Return the [X, Y] coordinate for the center point of the cell that contains the specified text.  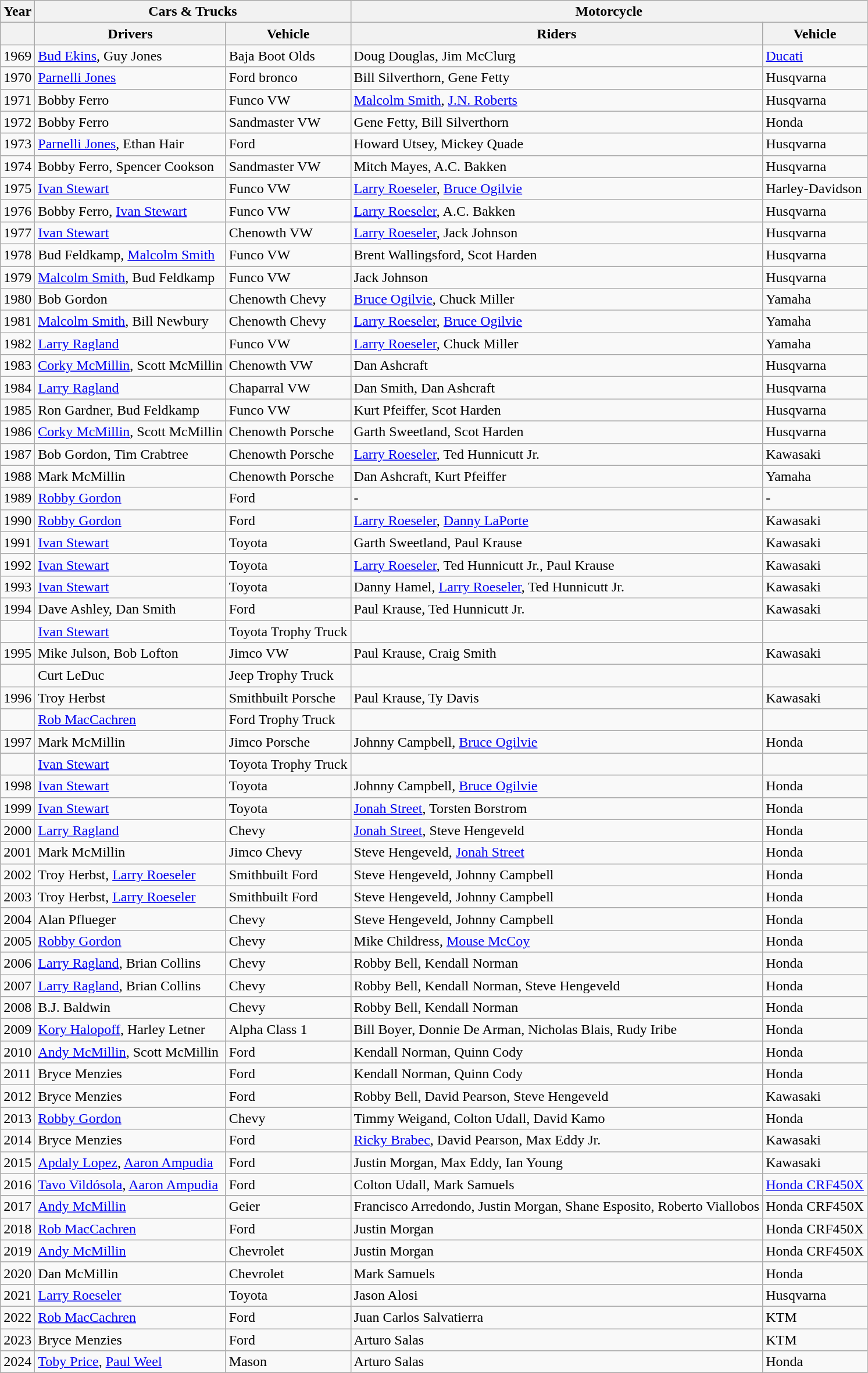
Mitch Mayes, A.C. Bakken [557, 166]
Larry Roeseler, Ted Hunnicutt Jr., Paul Krause [557, 565]
Bob Gordon, Tim Crabtree [130, 454]
1992 [17, 565]
Baja Boot Olds [288, 56]
Ducati [815, 56]
Drivers [130, 34]
1996 [17, 698]
2018 [17, 1229]
Paul Krause, Ted Hunnicutt Jr. [557, 609]
1979 [17, 277]
1983 [17, 366]
2016 [17, 1185]
Parnelli Jones [130, 78]
1989 [17, 498]
2017 [17, 1207]
1999 [17, 808]
Larry Roeseler [130, 1295]
1991 [17, 543]
1972 [17, 122]
Larry Roeseler, A.C. Bakken [557, 211]
1987 [17, 454]
Colton Udall, Mark Samuels [557, 1185]
Dan McMillin [130, 1273]
Francisco Arredondo, Justin Morgan, Shane Esposito, Roberto Viallobos [557, 1207]
Tavo Vildósola, Aaron Ampudia [130, 1185]
1990 [17, 520]
Garth Sweetland, Scot Harden [557, 432]
1970 [17, 78]
1994 [17, 609]
Bruce Ogilvie, Chuck Miller [557, 299]
Year [17, 12]
1975 [17, 188]
Gene Fetty, Bill Silverthorn [557, 122]
2009 [17, 1030]
Jonah Street, Steve Hengeveld [557, 830]
Bud Ekins, Guy Jones [130, 56]
Jimco Porsche [288, 742]
2020 [17, 1273]
1969 [17, 56]
Doug Douglas, Jim McClurg [557, 56]
1976 [17, 211]
1993 [17, 587]
1995 [17, 654]
Bud Feldkamp, Malcolm Smith [130, 255]
Toby Price, Paul Weel [130, 1362]
Mark Samuels [557, 1273]
Cars & Trucks [193, 12]
1971 [17, 100]
Troy Herbst [130, 698]
Jimco VW [288, 654]
2000 [17, 830]
2001 [17, 853]
Kurt Pfeiffer, Scot Harden [557, 410]
Robby Bell, David Pearson, Steve Hengeveld [557, 1096]
2024 [17, 1362]
2008 [17, 1008]
Alpha Class 1 [288, 1030]
Malcolm Smith, Bill Newbury [130, 322]
Justin Morgan, Max Eddy, Ian Young [557, 1162]
2005 [17, 941]
Smithbuilt Porsche [288, 698]
1973 [17, 144]
Motorcycle [609, 12]
1998 [17, 786]
Mason [288, 1362]
Jeep Trophy Truck [288, 676]
Alan Pflueger [130, 919]
Harley-Davidson [815, 188]
Ricky Brabec, David Pearson, Max Eddy Jr. [557, 1140]
Larry Roeseler, Danny LaPorte [557, 520]
2011 [17, 1074]
1988 [17, 476]
Dan Ashcraft [557, 366]
1997 [17, 742]
2019 [17, 1251]
B.J. Baldwin [130, 1008]
Mike Childress, Mouse McCoy [557, 941]
Dan Ashcraft, Kurt Pfeiffer [557, 476]
2015 [17, 1162]
2014 [17, 1140]
Geier [288, 1207]
Jonah Street, Torsten Borstrom [557, 808]
Larry Roeseler, Ted Hunnicutt Jr. [557, 454]
2012 [17, 1096]
Paul Krause, Ty Davis [557, 698]
2004 [17, 919]
Dan Smith, Dan Ashcraft [557, 388]
Ron Gardner, Bud Feldkamp [130, 410]
2002 [17, 875]
1978 [17, 255]
2010 [17, 1052]
2022 [17, 1317]
Larry Roeseler, Jack Johnson [557, 233]
Steve Hengeveld, Jonah Street [557, 853]
1974 [17, 166]
Ford bronco [288, 78]
2023 [17, 1339]
Jack Johnson [557, 277]
Kory Halopoff, Harley Letner [130, 1030]
1985 [17, 410]
Timmy Weigand, Colton Udall, David Kamo [557, 1118]
Brent Wallingsford, Scot Harden [557, 255]
Parnelli Jones, Ethan Hair [130, 144]
1977 [17, 233]
2013 [17, 1118]
Bobby Ferro, Spencer Cookson [130, 166]
Dave Ashley, Dan Smith [130, 609]
Bill Boyer, Donnie De Arman, Nicholas Blais, Rudy Iribe [557, 1030]
1986 [17, 432]
Paul Krause, Craig Smith [557, 654]
Bill Silverthorn, Gene Fetty [557, 78]
2006 [17, 963]
Apdaly Lopez, Aaron Ampudia [130, 1162]
Larry Roeseler, Chuck Miller [557, 344]
Jimco Chevy [288, 853]
Mike Julson, Bob Lofton [130, 654]
Bobby Ferro, Ivan Stewart [130, 211]
Riders [557, 34]
Garth Sweetland, Paul Krause [557, 543]
Howard Utsey, Mickey Quade [557, 144]
Danny Hamel, Larry Roeseler, Ted Hunnicutt Jr. [557, 587]
Curt LeDuc [130, 676]
2021 [17, 1295]
2003 [17, 897]
Andy McMillin, Scott McMillin [130, 1052]
Malcolm Smith, J.N. Roberts [557, 100]
1982 [17, 344]
Juan Carlos Salvatierra [557, 1317]
1980 [17, 299]
Jason Alosi [557, 1295]
1981 [17, 322]
2007 [17, 986]
1984 [17, 388]
Malcolm Smith, Bud Feldkamp [130, 277]
Ford Trophy Truck [288, 720]
Robby Bell, Kendall Norman, Steve Hengeveld [557, 986]
Chaparral VW [288, 388]
Bob Gordon [130, 299]
